Locate the cell with the specified text and output its (x, y) center coordinate. 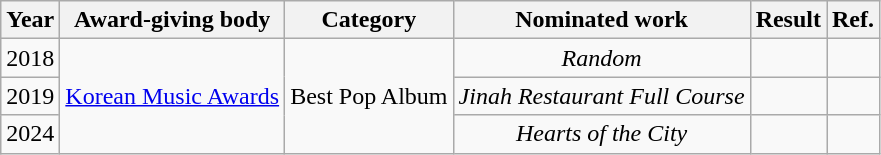
Year (30, 20)
Hearts of the City (602, 134)
Jinah Restaurant Full Course (602, 96)
Result (788, 20)
Category (369, 20)
Best Pop Album (369, 96)
Nominated work (602, 20)
Korean Music Awards (172, 96)
2024 (30, 134)
2018 (30, 58)
Award-giving body (172, 20)
Random (602, 58)
Ref. (852, 20)
2019 (30, 96)
